Pinpoint the cell where the given text exists, returning its (x, y) midpoint coordinate. 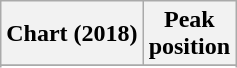
Chart (2018) (72, 34)
Peakposition (189, 34)
